From the cell containing the given text, extract its center point as (x, y) coordinate. 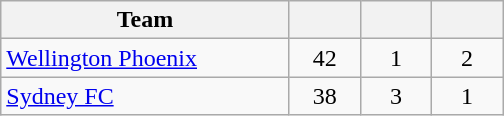
38 (324, 96)
Sydney FC (146, 96)
Team (146, 20)
3 (396, 96)
42 (324, 58)
2 (466, 58)
Wellington Phoenix (146, 58)
